Capture the cell that displays the provided text and extract its (x, y) central coordinate. 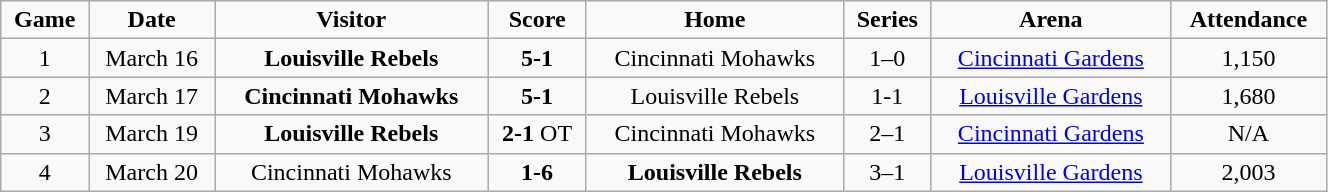
Home (714, 20)
2 (45, 96)
1,680 (1248, 96)
1 (45, 58)
1-1 (887, 96)
4 (45, 172)
Visitor (352, 20)
Game (45, 20)
3–1 (887, 172)
N/A (1248, 134)
Date (152, 20)
March 20 (152, 172)
Series (887, 20)
March 19 (152, 134)
1–0 (887, 58)
March 17 (152, 96)
Arena (1050, 20)
March 16 (152, 58)
1-6 (537, 172)
1,150 (1248, 58)
2,003 (1248, 172)
Score (537, 20)
2-1 OT (537, 134)
Attendance (1248, 20)
3 (45, 134)
2–1 (887, 134)
